Scan for the cell matching the given text and deliver its (X, Y) coordinate at center. 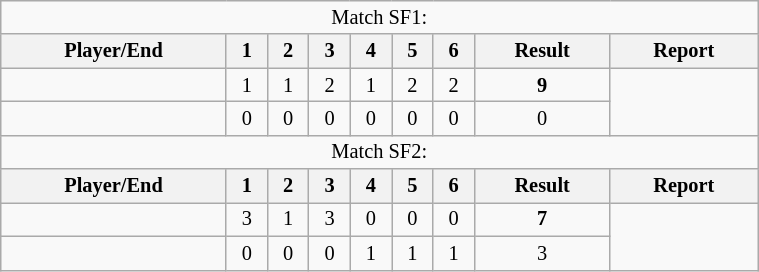
Match SF1: (380, 17)
7 (542, 219)
Match SF2: (380, 152)
9 (542, 85)
